Return [X, Y] of the center of cell containing provided text 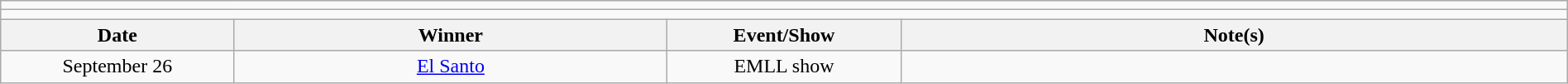
Date [117, 35]
Note(s) [1234, 35]
Event/Show [784, 35]
September 26 [117, 67]
EMLL show [784, 67]
El Santo [451, 67]
Winner [451, 35]
